Scan for the cell matching the given text and deliver its (x, y) coordinate at center. 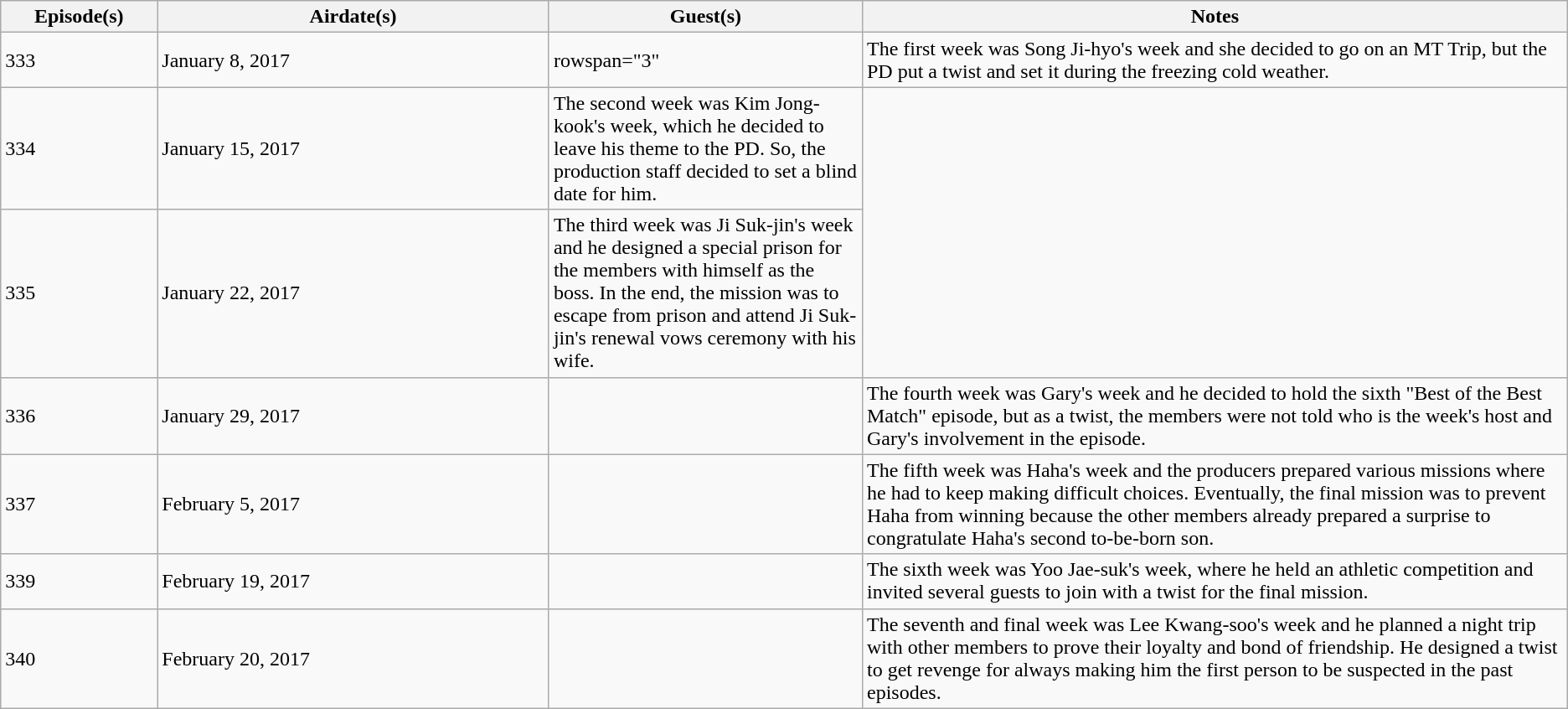
The sixth week was Yoo Jae-suk's week, where he held an athletic competition and invited several guests to join with a twist for the final mission. (1215, 582)
January 22, 2017 (353, 293)
334 (79, 148)
339 (79, 582)
Guest(s) (705, 17)
January 29, 2017 (353, 416)
February 5, 2017 (353, 505)
January 8, 2017 (353, 60)
The first week was Song Ji-hyo's week and she decided to go on an MT Trip, but the PD put a twist and set it during the freezing cold weather. (1215, 60)
Episode(s) (79, 17)
336 (79, 416)
January 15, 2017 (353, 148)
Airdate(s) (353, 17)
333 (79, 60)
rowspan="3" (705, 60)
Notes (1215, 17)
February 20, 2017 (353, 659)
February 19, 2017 (353, 582)
335 (79, 293)
337 (79, 505)
340 (79, 659)
